Scan for the cell matching the given text and deliver its [x, y] coordinate at center. 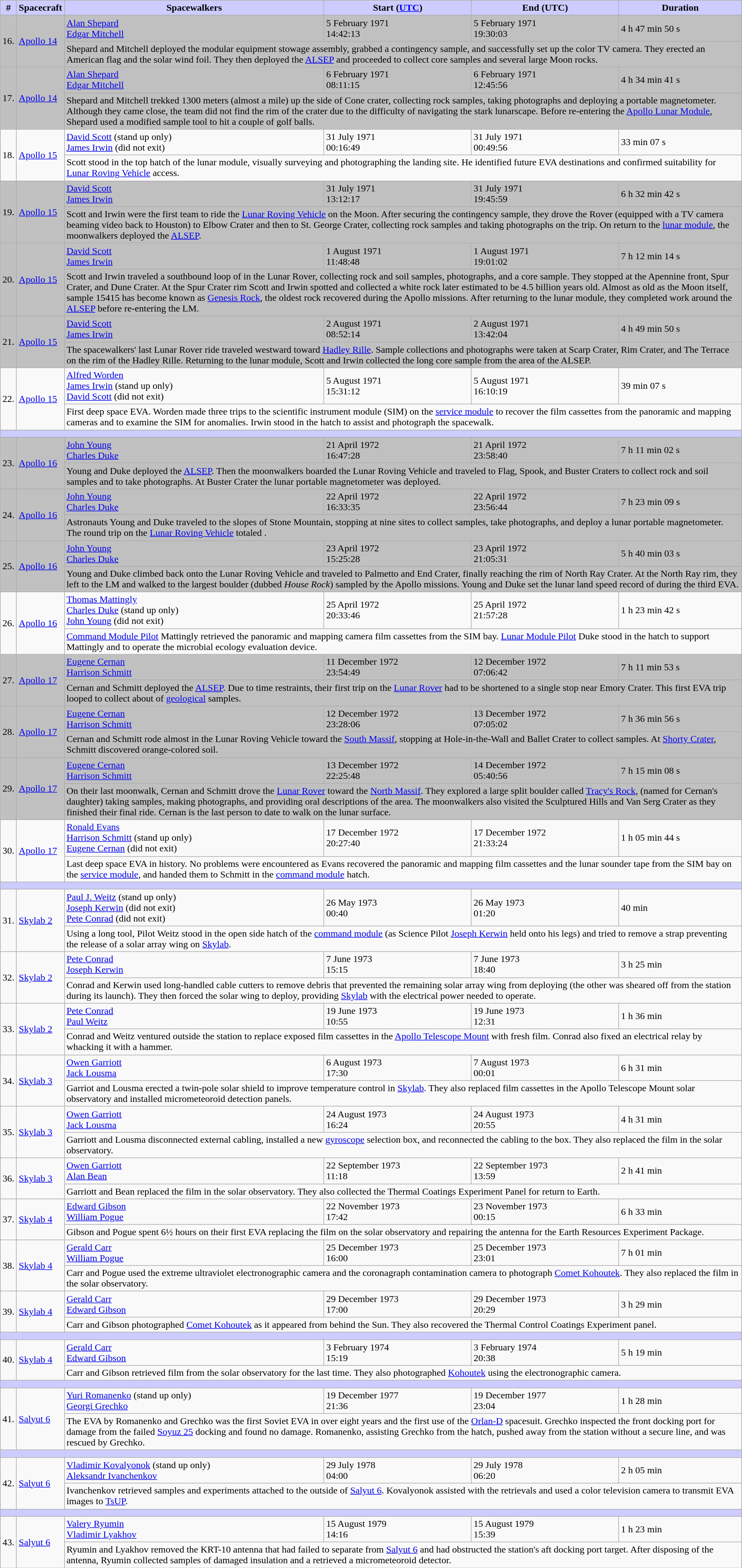
Vladimir Kovalyonok (stand up only) Aleksandr Ivanchenkov [194, 1470]
38. [9, 1266]
5 August 197116:10:19 [545, 386]
21 April 197216:47:28 [398, 450]
2 h 05 min [680, 1470]
41. [9, 1419]
26 May 197300:40 [398, 908]
3 February 197415:19 [398, 1352]
31 July 197119:45:59 [545, 193]
6 h 31 min [680, 1068]
4 h 31 min [680, 1119]
24 August 197316:24 [398, 1119]
40. [9, 1360]
Pete Conrad Joseph Kerwin [194, 965]
13 December 197207:05:02 [545, 719]
22 November 197317:42 [398, 1212]
3 February 197420:38 [545, 1352]
40 min [680, 908]
7 h 11 min 02 s [680, 450]
35. [9, 1132]
7 h 36 min 56 s [680, 719]
18. [9, 155]
6 February 197108:11:15 [398, 80]
37. [9, 1219]
11 December 197223:54:49 [398, 667]
# [9, 8]
Edward Gibson William Pogue [194, 1212]
29. [9, 789]
17 December 197221:33:24 [545, 838]
24. [9, 514]
19 June 197312:31 [545, 1016]
29 July 197806:20 [545, 1470]
Yuri Romanenko (stand up only) Georgi Grechko [194, 1401]
24 August 197320:55 [545, 1119]
27. [9, 680]
1 August 197111:48:48 [398, 256]
36. [9, 1178]
3 h 29 min [680, 1304]
26. [9, 623]
7 h 11 min 53 s [680, 667]
7 h 01 min [680, 1252]
29 July 197804:00 [398, 1470]
31. [9, 920]
Duration [680, 8]
25 April 197221:57:28 [545, 610]
22 September 197311:18 [398, 1171]
29 December 197320:29 [545, 1304]
7 June 197315:15 [398, 965]
6 February 197112:45:56 [545, 80]
43. [9, 1542]
3 h 25 min [680, 965]
23. [9, 463]
1 h 23 min [680, 1529]
4 h 49 min 50 s [680, 329]
25 December 197323:01 [545, 1252]
1 h 05 min 44 s [680, 838]
7 h 12 min 14 s [680, 256]
22 September 197313:59 [545, 1171]
22 April 197223:56:44 [545, 502]
31 July 197100:16:49 [398, 142]
7 h 15 min 08 s [680, 771]
25 December 197316:00 [398, 1252]
19 December 197723:04 [545, 1401]
15 August 197914:16 [398, 1529]
30. [9, 851]
26 May 197301:20 [545, 908]
6 h 32 min 42 s [680, 193]
29 December 197317:00 [398, 1304]
2 August 197113:42:04 [545, 329]
25 April 197220:33:46 [398, 610]
5 February 197114:42:13 [398, 29]
23 April 197221:05:31 [545, 553]
5 February 197119:30:03 [545, 29]
20. [9, 279]
15 August 197915:39 [545, 1529]
23 November 197300:15 [545, 1212]
1 h 23 min 42 s [680, 610]
31 July 197113:12:17 [398, 193]
7 June 197318:40 [545, 965]
Carr and Gibson retrieved film from the solar observatory for the last time. They also photographed Kohoutek using the electronographic camera. [403, 1373]
19. [9, 212]
End (UTC) [545, 8]
14 December 197205:40:56 [545, 771]
39 min 07 s [680, 386]
Carr and Gibson photographed Comet Kohoutek as it appeared from behind the Sun. They also recovered the Thermal Control Coatings Experiment panel. [403, 1325]
32. [9, 977]
17. [9, 98]
4 h 47 min 50 s [680, 29]
6 August 197317:30 [398, 1068]
42. [9, 1483]
33. [9, 1029]
4 h 34 min 41 s [680, 80]
19 June 197310:55 [398, 1016]
Spacewalkers [194, 8]
22. [9, 399]
5 August 197115:31:12 [398, 386]
Valery Ryumin Vladimir Lyakhov [194, 1529]
Start (UTC) [398, 8]
7 h 23 min 09 s [680, 502]
1 h 28 min [680, 1401]
5 h 40 min 03 s [680, 553]
Alfred Worden James Irwin (stand up only) David Scott (did not exit) [194, 386]
5 h 19 min [680, 1352]
28. [9, 732]
19 December 197721:36 [398, 1401]
31 July 197100:49:56 [545, 142]
2 August 197108:52:14 [398, 329]
17 December 197220:27:40 [398, 838]
33 min 07 s [680, 142]
Owen Garriott Alan Bean [194, 1171]
Pete Conrad Paul Weitz [194, 1016]
Ronald Evans Harrison Schmitt (stand up only) Eugene Cernan (did not exit) [194, 838]
25. [9, 566]
21. [9, 342]
David Scott (stand up only) James Irwin (did not exit) [194, 142]
Spacecraft [40, 8]
Paul J. Weitz (stand up only) Joseph Kerwin (did not exit) Pete Conrad (did not exit) [194, 908]
1 h 36 min [680, 1016]
13 December 197222:25:48 [398, 771]
Garriott and Bean replaced the film in the solar observatory. They also collected the Thermal Coatings Experiment Panel for return to Earth. [403, 1191]
1 August 197119:01:02 [545, 256]
39. [9, 1312]
22 April 197216:33:35 [398, 502]
23 April 197215:25:28 [398, 553]
Thomas Mattingly Charles Duke (stand up only) John Young (did not exit) [194, 610]
7 August 197300:01 [545, 1068]
12 December 197223:28:06 [398, 719]
16. [9, 41]
34. [9, 1080]
21 April 197223:58:40 [545, 450]
2 h 41 min [680, 1171]
Gerald Carr William Pogue [194, 1252]
6 h 33 min [680, 1212]
12 December 197207:06:42 [545, 667]
